Pinpoint the cell where the given text exists, returning its (x, y) midpoint coordinate. 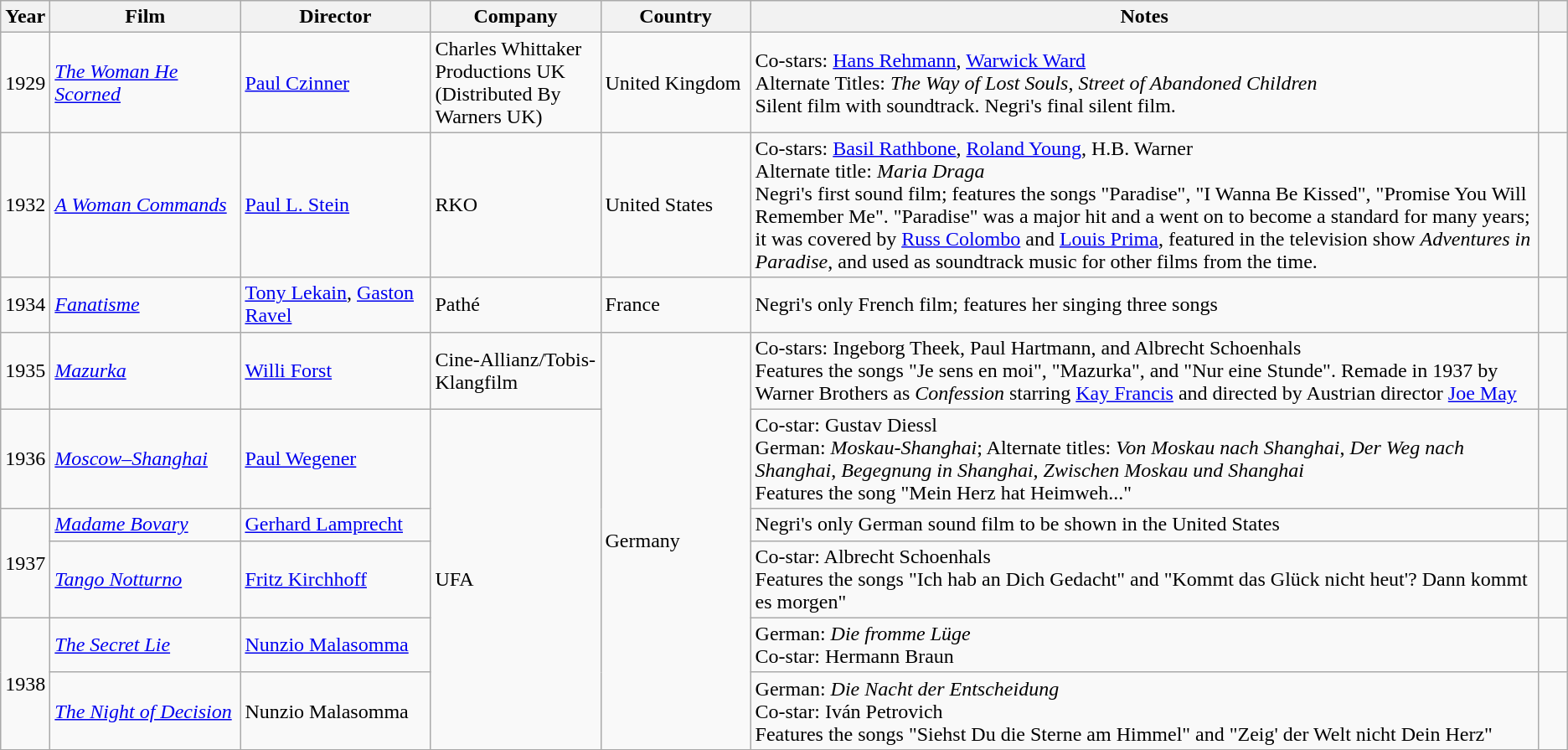
Company (516, 17)
Paul Czinner (335, 82)
The Night of Decision (146, 711)
1938 (25, 684)
Madame Bovary (146, 525)
The Woman He Scorned (146, 82)
Fritz Kirchhoff (335, 579)
Mazurka (146, 370)
1936 (25, 459)
Paul L. Stein (335, 204)
1934 (25, 305)
United States (675, 204)
1932 (25, 204)
German: Die Nacht der EntscheidungCo-star: Iván PetrovichFeatures the songs "Siehst Du die Sterne am Himmel" and "Zeig' der Welt nicht Dein Herz" (1144, 711)
RKO (516, 204)
1937 (25, 563)
Tango Notturno (146, 579)
Moscow–Shanghai (146, 459)
A Woman Commands (146, 204)
Year (25, 17)
The Secret Lie (146, 645)
1929 (25, 82)
Negri's only French film; features her singing three songs (1144, 305)
Paul Wegener (335, 459)
Charles Whittaker Productions UK (Distributed By Warners UK) (516, 82)
Tony Lekain, Gaston Ravel (335, 305)
Country (675, 17)
Cine-Allianz/Tobis-Klangfilm (516, 370)
1935 (25, 370)
Negri's only German sound film to be shown in the United States (1144, 525)
Director (335, 17)
Gerhard Lamprecht (335, 525)
Co-star: Albrecht SchoenhalsFeatures the songs "Ich hab an Dich Gedacht" and "Kommt das Glück nicht heut'? Dann kommt es morgen" (1144, 579)
United Kingdom (675, 82)
France (675, 305)
UFA (516, 579)
Germany (675, 541)
Fanatisme (146, 305)
Pathé (516, 305)
Notes (1144, 17)
Willi Forst (335, 370)
German: Die fromme LügeCo-star: Hermann Braun (1144, 645)
Film (146, 17)
